Identify which cell holds the provided text, then report its (X, Y) central coordinate. 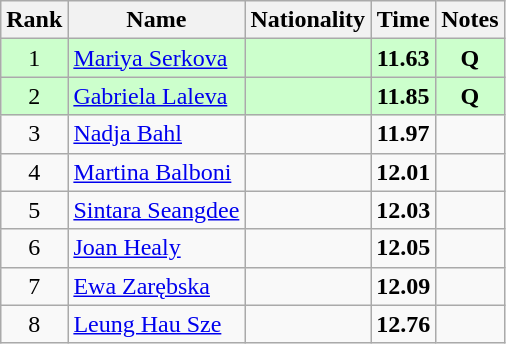
11.97 (404, 134)
12.09 (404, 286)
Mariya Serkova (156, 58)
11.63 (404, 58)
4 (34, 172)
6 (34, 248)
Name (156, 20)
12.76 (404, 324)
12.01 (404, 172)
2 (34, 96)
12.03 (404, 210)
Notes (470, 20)
Martina Balboni (156, 172)
11.85 (404, 96)
5 (34, 210)
Leung Hau Sze (156, 324)
Nadja Bahl (156, 134)
7 (34, 286)
8 (34, 324)
Sintara Seangdee (156, 210)
Gabriela Laleva (156, 96)
Ewa Zarębska (156, 286)
Time (404, 20)
Joan Healy (156, 248)
Nationality (308, 20)
1 (34, 58)
3 (34, 134)
12.05 (404, 248)
Rank (34, 20)
